Detect which cell encompasses the target text, then output its [x, y] center coordinate. 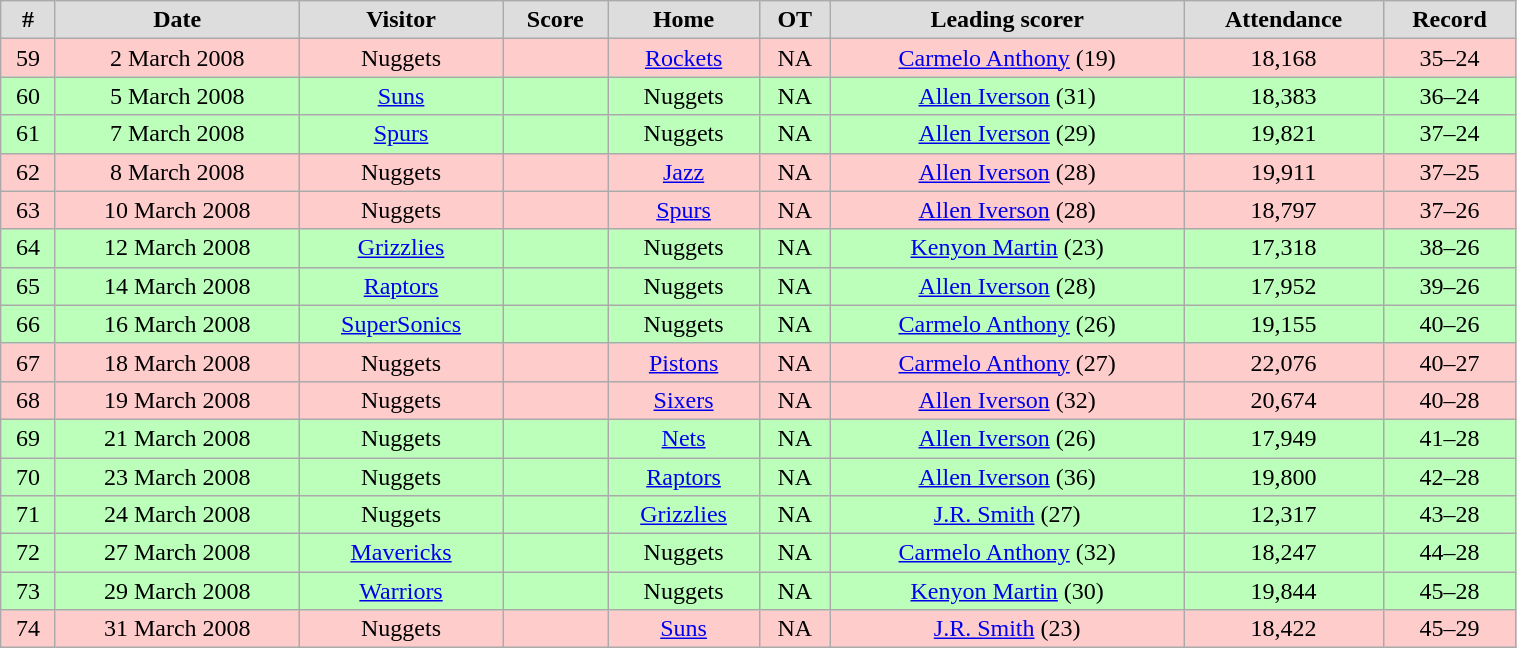
35–24 [1450, 58]
10 March 2008 [177, 210]
7 March 2008 [177, 134]
Date [177, 20]
19,911 [1284, 172]
69 [28, 438]
65 [28, 286]
60 [28, 96]
Sixers [684, 400]
Allen Iverson (31) [1007, 96]
5 March 2008 [177, 96]
12,317 [1284, 515]
24 March 2008 [177, 515]
18,422 [1284, 629]
45–28 [1450, 591]
59 [28, 58]
J.R. Smith (27) [1007, 515]
37–24 [1450, 134]
Kenyon Martin (23) [1007, 248]
# [28, 20]
Score [556, 20]
16 March 2008 [177, 324]
72 [28, 553]
73 [28, 591]
70 [28, 477]
38–26 [1450, 248]
41–28 [1450, 438]
23 March 2008 [177, 477]
Pistons [684, 362]
Rockets [684, 58]
8 March 2008 [177, 172]
Leading scorer [1007, 20]
Home [684, 20]
36–24 [1450, 96]
67 [28, 362]
18,797 [1284, 210]
45–29 [1450, 629]
Kenyon Martin (30) [1007, 591]
Visitor [400, 20]
Allen Iverson (26) [1007, 438]
40–27 [1450, 362]
44–28 [1450, 553]
Record [1450, 20]
Allen Iverson (32) [1007, 400]
19,800 [1284, 477]
63 [28, 210]
17,949 [1284, 438]
Attendance [1284, 20]
19,844 [1284, 591]
66 [28, 324]
J.R. Smith (23) [1007, 629]
Carmelo Anthony (26) [1007, 324]
18,383 [1284, 96]
40–26 [1450, 324]
68 [28, 400]
17,318 [1284, 248]
Carmelo Anthony (19) [1007, 58]
Nets [684, 438]
37–26 [1450, 210]
12 March 2008 [177, 248]
27 March 2008 [177, 553]
19,155 [1284, 324]
Jazz [684, 172]
Allen Iverson (29) [1007, 134]
Allen Iverson (36) [1007, 477]
18,168 [1284, 58]
31 March 2008 [177, 629]
21 March 2008 [177, 438]
64 [28, 248]
43–28 [1450, 515]
61 [28, 134]
OT [794, 20]
62 [28, 172]
Carmelo Anthony (32) [1007, 553]
Warriors [400, 591]
18,247 [1284, 553]
39–26 [1450, 286]
40–28 [1450, 400]
37–25 [1450, 172]
42–28 [1450, 477]
Carmelo Anthony (27) [1007, 362]
19,821 [1284, 134]
22,076 [1284, 362]
71 [28, 515]
29 March 2008 [177, 591]
17,952 [1284, 286]
74 [28, 629]
20,674 [1284, 400]
Mavericks [400, 553]
18 March 2008 [177, 362]
19 March 2008 [177, 400]
SuperSonics [400, 324]
14 March 2008 [177, 286]
2 March 2008 [177, 58]
